Determine the (X, Y) coordinate at the center of the cell enclosing the given text.  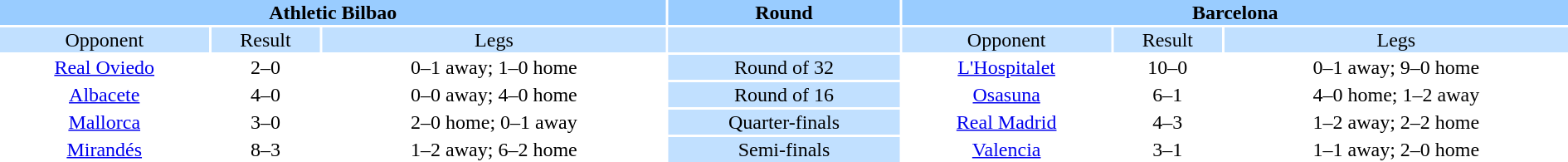
2–0 (265, 67)
Athletic Bilbao (333, 12)
Mirandés (105, 150)
4–0 home; 1–2 away (1396, 95)
Round of 16 (785, 95)
0–0 away; 4–0 home (494, 95)
Osasuna (1006, 95)
0–1 away; 1–0 home (494, 67)
4–3 (1168, 122)
Semi-finals (785, 150)
6–1 (1168, 95)
1–2 away; 2–2 home (1396, 122)
Valencia (1006, 150)
10–0 (1168, 67)
Quarter-finals (785, 122)
1–1 away; 2–0 home (1396, 150)
3–0 (265, 122)
Round (785, 12)
1–2 away; 6–2 home (494, 150)
Real Madrid (1006, 122)
4–0 (265, 95)
0–1 away; 9–0 home (1396, 67)
3–1 (1168, 150)
Barcelona (1234, 12)
Mallorca (105, 122)
2–0 home; 0–1 away (494, 122)
Real Oviedo (105, 67)
Albacete (105, 95)
8–3 (265, 150)
Round of 32 (785, 67)
L'Hospitalet (1006, 67)
